Return [x, y] of the center of cell containing provided text 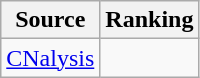
CNalysis [50, 58]
Source [50, 20]
Ranking [150, 20]
